Provide the [X, Y] coordinate of the cell's center where the given text is located.  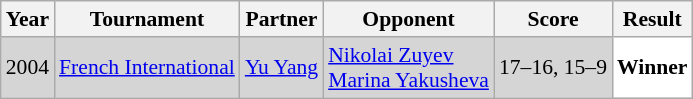
French International [147, 68]
Partner [282, 19]
17–16, 15–9 [553, 68]
Opponent [408, 19]
Result [652, 19]
Year [28, 19]
Nikolai Zuyev Marina Yakusheva [408, 68]
Score [553, 19]
Tournament [147, 19]
Yu Yang [282, 68]
Winner [652, 68]
2004 [28, 68]
